For the text-containing cell, return its midpoint in [X, Y] coordinate format. 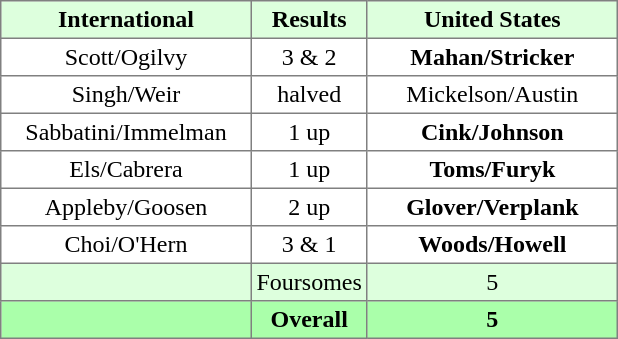
2 up [309, 207]
Woods/Howell [492, 245]
International [126, 20]
Cink/Johnson [492, 132]
Mickelson/Austin [492, 95]
United States [492, 20]
3 & 2 [309, 57]
Singh/Weir [126, 95]
Choi/O'Hern [126, 245]
Glover/Verplank [492, 207]
halved [309, 95]
Sabbatini/Immelman [126, 132]
Appleby/Goosen [126, 207]
Overall [309, 320]
Foursomes [309, 282]
Mahan/Stricker [492, 57]
Toms/Furyk [492, 170]
3 & 1 [309, 245]
Els/Cabrera [126, 170]
Results [309, 20]
Scott/Ogilvy [126, 57]
